Detect which cell encompasses the target text, then output its (X, Y) center coordinate. 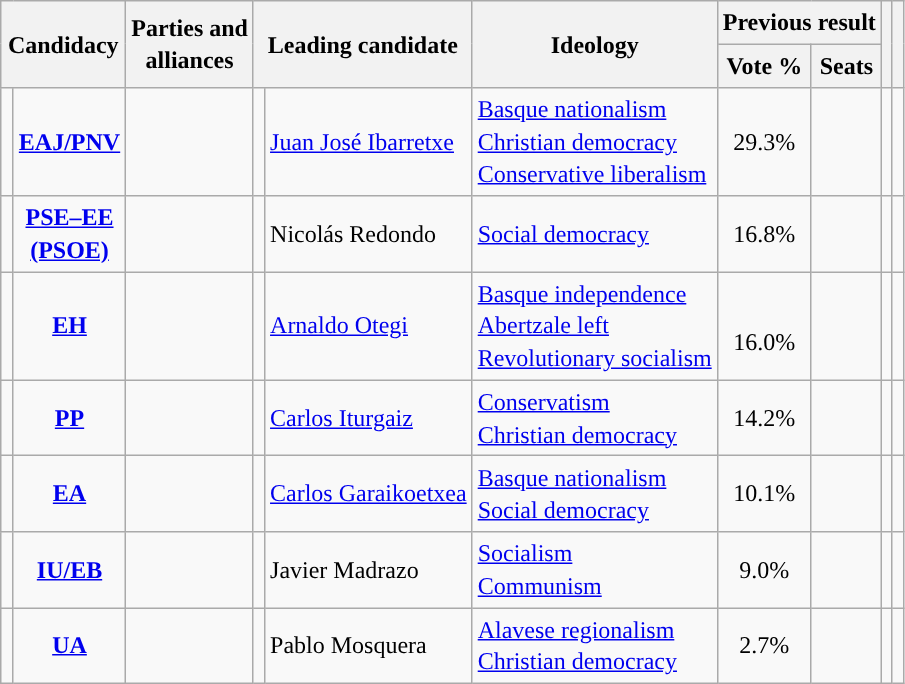
Javier Madrazo (369, 570)
SocialismCommunism (594, 570)
Basque nationalismSocial democracy (594, 494)
14.2% (764, 418)
Carlos Iturgaiz (369, 418)
EA (69, 494)
2.7% (764, 646)
Basque nationalismChristian democracyConservative liberalism (594, 142)
9.0% (764, 570)
ConservatismChristian democracy (594, 418)
Pablo Mosquera (369, 646)
PP (69, 418)
EH (69, 326)
29.3% (764, 142)
Juan José Ibarretxe (369, 142)
Arnaldo Otegi (369, 326)
10.1% (764, 494)
UA (69, 646)
16.8% (764, 234)
Vote % (764, 66)
Social democracy (594, 234)
PSE–EE(PSOE) (69, 234)
Candidacy (64, 44)
Ideology (594, 44)
Previous result (799, 22)
Alavese regionalismChristian democracy (594, 646)
Carlos Garaikoetxea (369, 494)
EAJ/PNV (69, 142)
Parties andalliances (190, 44)
Seats (846, 66)
Nicolás Redondo (369, 234)
16.0% (764, 326)
Leading candidate (362, 44)
IU/EB (69, 570)
Basque independenceAbertzale leftRevolutionary socialism (594, 326)
